Search for the cell housing the specified text and yield its (x, y) center coordinate. 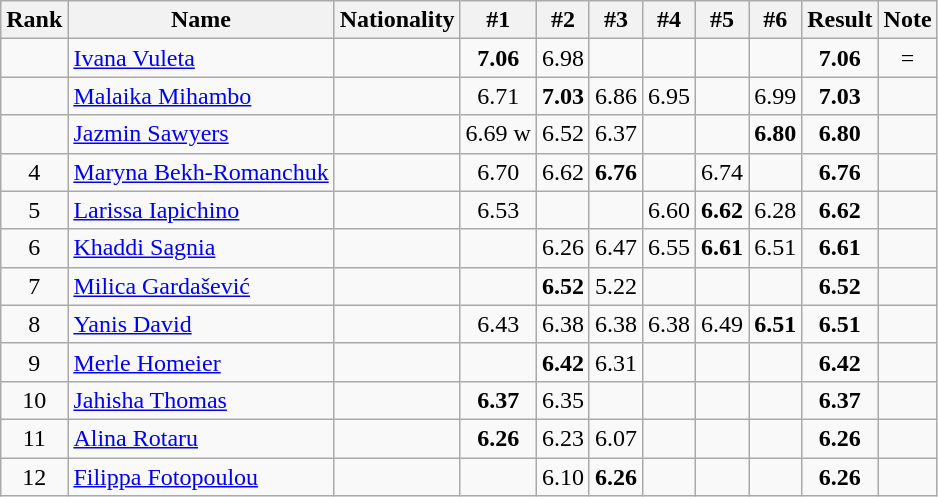
Jazmin Sawyers (201, 134)
Alina Rotaru (201, 438)
Merle Homeier (201, 362)
Larissa Iapichino (201, 210)
6.10 (562, 477)
Rank (34, 20)
Yanis David (201, 324)
5.22 (616, 286)
#4 (668, 20)
6.99 (776, 96)
6.43 (498, 324)
6.07 (616, 438)
#6 (776, 20)
#1 (498, 20)
Ivana Vuleta (201, 58)
6.60 (668, 210)
Note (908, 20)
= (908, 58)
6.71 (498, 96)
5 (34, 210)
6.98 (562, 58)
8 (34, 324)
#3 (616, 20)
11 (34, 438)
6.28 (776, 210)
12 (34, 477)
6.69 w (498, 134)
6.23 (562, 438)
9 (34, 362)
6.49 (722, 324)
6.31 (616, 362)
6.55 (668, 248)
Malaika Mihambo (201, 96)
#2 (562, 20)
Result (840, 20)
6.70 (498, 172)
10 (34, 400)
6.95 (668, 96)
#5 (722, 20)
4 (34, 172)
6.47 (616, 248)
Nationality (397, 20)
6.86 (616, 96)
Name (201, 20)
6 (34, 248)
Jahisha Thomas (201, 400)
6.53 (498, 210)
Milica Gardašević (201, 286)
Filippa Fotopoulou (201, 477)
Khaddi Sagnia (201, 248)
7 (34, 286)
6.35 (562, 400)
Maryna Bekh-Romanchuk (201, 172)
6.74 (722, 172)
